Return the (x, y) coordinate for the center point of the cell that contains the specified text.  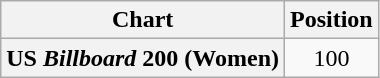
Chart (143, 20)
US Billboard 200 (Women) (143, 58)
100 (332, 58)
Position (332, 20)
